Determine the [x, y] coordinate at the center of the cell enclosing the given text.  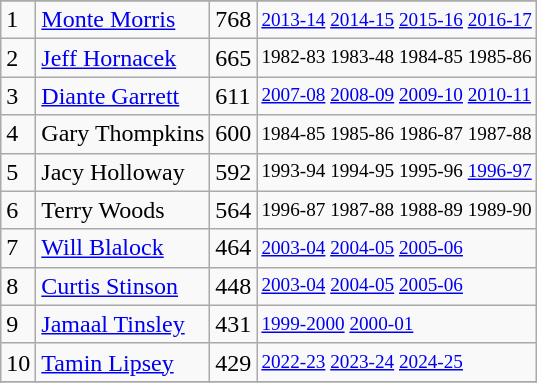
Diante Garrett [123, 96]
3 [18, 96]
2007-08 2008-09 2009-10 2010-11 [396, 96]
464 [234, 248]
1996-87 1987-88 1988-89 1989-90 [396, 210]
611 [234, 96]
592 [234, 172]
6 [18, 210]
Monte Morris [123, 20]
Jeff Hornacek [123, 58]
665 [234, 58]
Tamin Lipsey [123, 362]
Will Blalock [123, 248]
1984-85 1985-86 1986-87 1987-88 [396, 134]
2013-14 2014-15 2015-16 2016-17 [396, 20]
7 [18, 248]
1993-94 1994-95 1995-96 1996-97 [396, 172]
4 [18, 134]
2 [18, 58]
Jacy Holloway [123, 172]
768 [234, 20]
Jamaal Tinsley [123, 324]
600 [234, 134]
564 [234, 210]
Terry Woods [123, 210]
5 [18, 172]
2022-23 2023-24 2024-25 [396, 362]
Curtis Stinson [123, 286]
9 [18, 324]
1 [18, 20]
1999-2000 2000-01 [396, 324]
1982-83 1983-48 1984-85 1985-86 [396, 58]
10 [18, 362]
431 [234, 324]
8 [18, 286]
429 [234, 362]
448 [234, 286]
Gary Thompkins [123, 134]
